Scan for the cell matching the given text and deliver its (X, Y) coordinate at center. 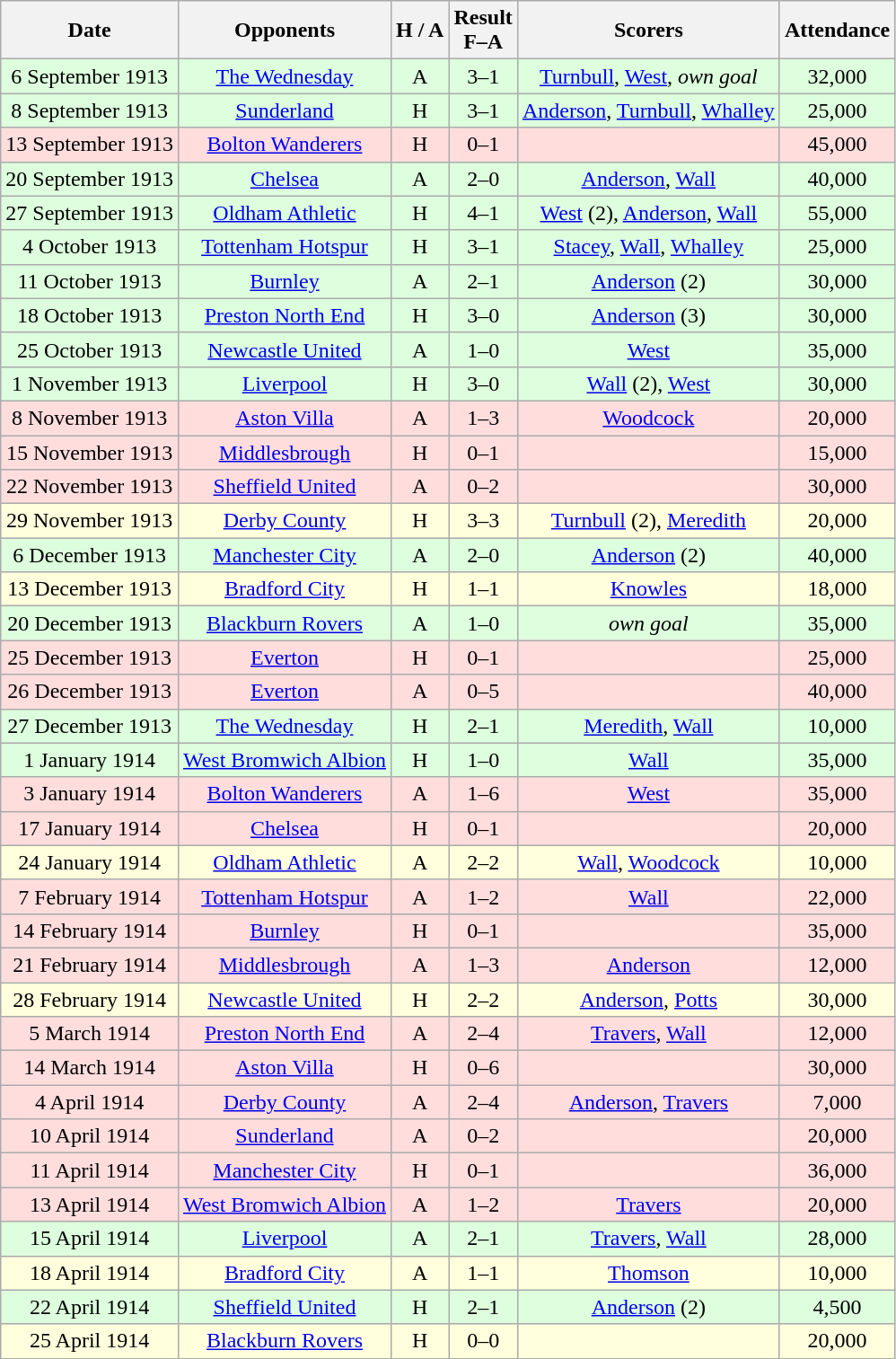
22,000 (837, 896)
18,000 (837, 589)
Anderson, Travers (648, 1102)
17 January 1914 (90, 828)
14 February 1914 (90, 931)
10 April 1914 (90, 1136)
Anderson (648, 965)
Knowles (648, 589)
Attendance (837, 31)
1 November 1913 (90, 384)
H / A (420, 31)
Anderson, Turnbull, Whalley (648, 110)
8 September 1913 (90, 110)
13 April 1914 (90, 1205)
55,000 (837, 213)
22 April 1914 (90, 1307)
21 February 1914 (90, 965)
Date (90, 31)
26 December 1913 (90, 692)
8 November 1913 (90, 418)
Wall, Woodcock (648, 862)
1–6 (483, 794)
25 April 1914 (90, 1341)
7,000 (837, 1102)
18 April 1914 (90, 1273)
Turnbull, West, own goal (648, 76)
Anderson (3) (648, 315)
4 April 1914 (90, 1102)
15 November 1913 (90, 452)
own goal (648, 623)
20 December 1913 (90, 623)
Stacey, Wall, Whalley (648, 247)
0–6 (483, 1068)
1 January 1914 (90, 760)
5 March 1914 (90, 1034)
22 November 1913 (90, 487)
6 December 1913 (90, 555)
Anderson, Potts (648, 1000)
4,500 (837, 1307)
25 December 1913 (90, 657)
4–1 (483, 213)
7 February 1914 (90, 896)
Scorers (648, 31)
ResultF–A (483, 31)
13 September 1913 (90, 145)
28 February 1914 (90, 1000)
29 November 1913 (90, 521)
3 January 1914 (90, 794)
Meredith, Wall (648, 726)
Turnbull (2), Meredith (648, 521)
West (2), Anderson, Wall (648, 213)
Thomson (648, 1273)
14 March 1914 (90, 1068)
0–0 (483, 1341)
3–3 (483, 521)
27 September 1913 (90, 213)
24 January 1914 (90, 862)
15 April 1914 (90, 1239)
4 October 1913 (90, 247)
6 September 1913 (90, 76)
Anderson, Wall (648, 179)
Travers (648, 1205)
32,000 (837, 76)
Wall (2), West (648, 384)
Woodcock (648, 418)
20 September 1913 (90, 179)
18 October 1913 (90, 315)
13 December 1913 (90, 589)
Opponents (284, 31)
11 October 1913 (90, 281)
45,000 (837, 145)
15,000 (837, 452)
25 October 1913 (90, 349)
0–5 (483, 692)
36,000 (837, 1170)
27 December 1913 (90, 726)
28,000 (837, 1239)
11 April 1914 (90, 1170)
